Capture the cell that displays the provided text and extract its [x, y] central coordinate. 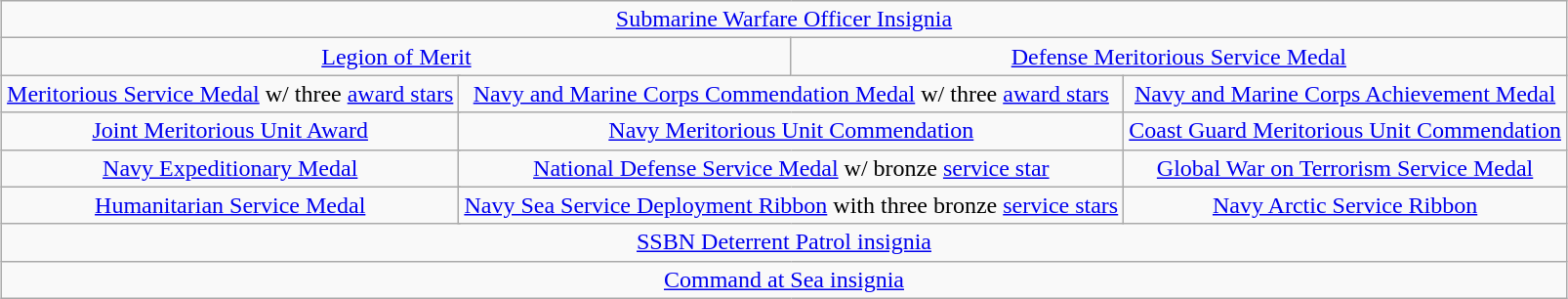
Legion of Merit [396, 57]
Navy Sea Service Deployment Ribbon with three bronze service stars [791, 205]
Meritorious Service Medal w/ three award stars [230, 94]
National Defense Service Medal w/ bronze service star [791, 168]
Global War on Terrorism Service Medal [1345, 168]
Joint Meritorious Unit Award [230, 131]
Navy and Marine Corps Commendation Medal w/ three award stars [791, 94]
SSBN Deterrent Patrol insignia [785, 242]
Navy Arctic Service Ribbon [1345, 205]
Command at Sea insignia [785, 279]
Coast Guard Meritorious Unit Commendation [1345, 131]
Defense Meritorious Service Medal [1178, 57]
Submarine Warfare Officer Insignia [785, 20]
Navy Meritorious Unit Commendation [791, 131]
Navy and Marine Corps Achievement Medal [1345, 94]
Navy Expeditionary Medal [230, 168]
Humanitarian Service Medal [230, 205]
